From the cell containing the given text, extract its center point as [X, Y] coordinate. 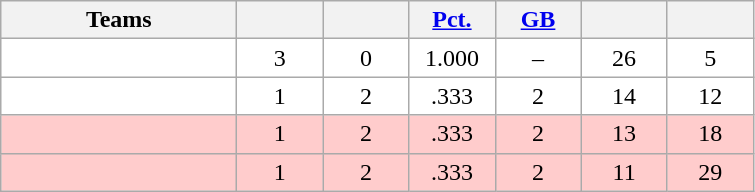
11 [624, 172]
3 [280, 58]
29 [710, 172]
Teams [119, 20]
14 [624, 96]
13 [624, 134]
Pct. [452, 20]
18 [710, 134]
GB [538, 20]
12 [710, 96]
5 [710, 58]
26 [624, 58]
1.000 [452, 58]
0 [366, 58]
– [538, 58]
